From the cell containing the given text, extract its center point as (X, Y) coordinate. 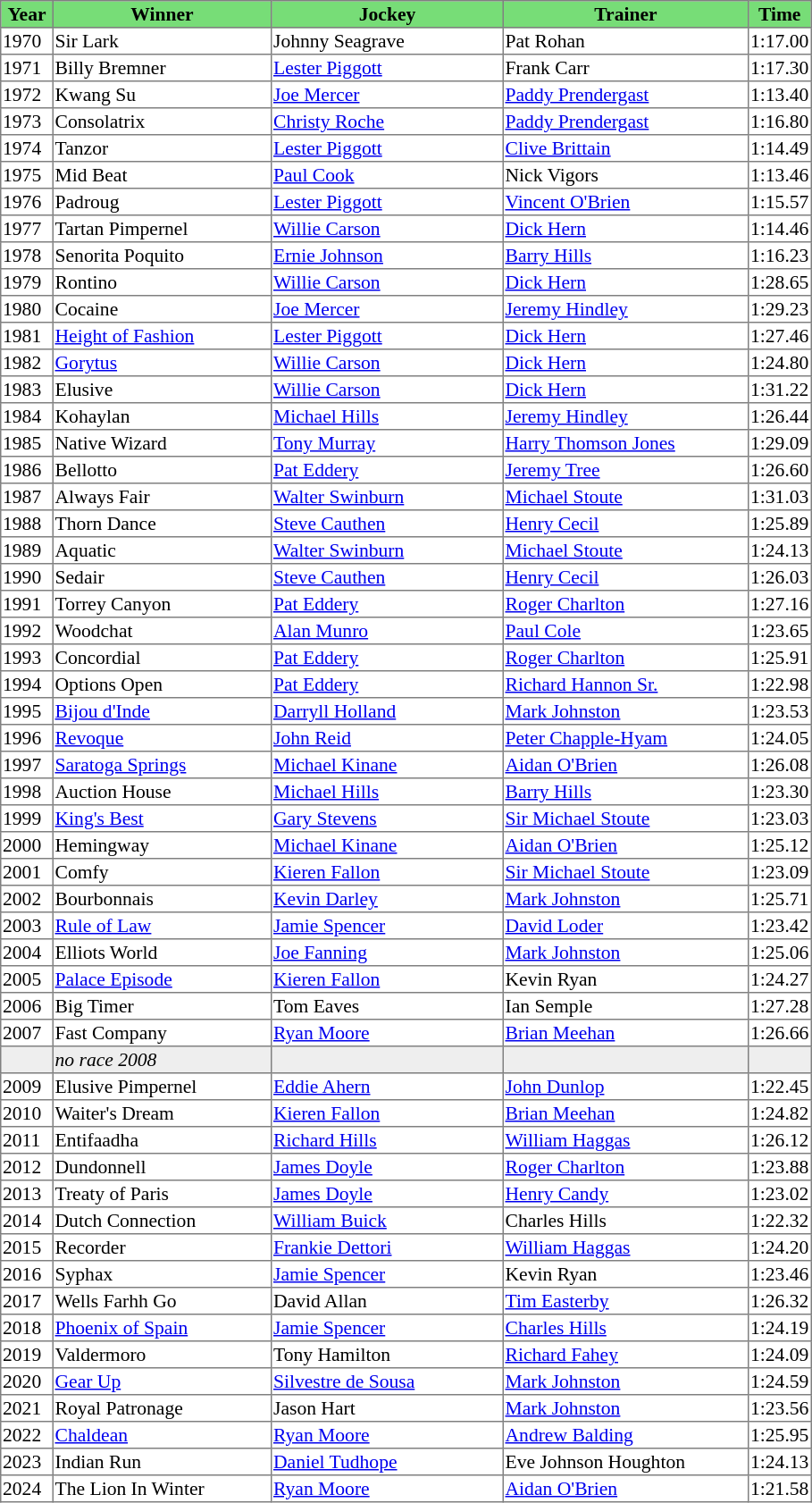
2019 (27, 1355)
1:13.40 (780, 95)
1997 (27, 765)
Syphax (162, 1274)
1978 (27, 256)
1996 (27, 738)
1994 (27, 684)
Henry Candy (625, 1194)
Jockey (388, 14)
1972 (27, 95)
Woodchat (162, 631)
1985 (27, 443)
David Loder (625, 926)
Valdermoro (162, 1355)
1:31.22 (780, 390)
1:24.82 (780, 1113)
1970 (27, 41)
Gear Up (162, 1381)
1:23.02 (780, 1194)
Vincent O'Brien (625, 202)
2007 (27, 1033)
Treaty of Paris (162, 1194)
Dundonnell (162, 1167)
1977 (27, 229)
1:14.46 (780, 229)
Frankie Dettori (388, 1247)
1980 (27, 309)
Always Fair (162, 497)
2020 (27, 1381)
1989 (27, 550)
2004 (27, 953)
1991 (27, 604)
1:22.45 (780, 1087)
Christy Roche (388, 122)
Richard Hills (388, 1140)
1:23.42 (780, 926)
Saratoga Springs (162, 765)
1:27.28 (780, 1006)
John Reid (388, 738)
Palace Episode (162, 979)
1:24.09 (780, 1355)
2003 (27, 926)
Richard Fahey (625, 1355)
2005 (27, 979)
Auction House (162, 792)
1:25.91 (780, 658)
1975 (27, 175)
Kevin Darley (388, 899)
Thorn Dance (162, 524)
2000 (27, 845)
2024 (27, 1489)
Silvestre de Sousa (388, 1381)
Nick Vigors (625, 175)
1:31.03 (780, 497)
Bourbonnais (162, 899)
1:29.23 (780, 309)
1:23.88 (780, 1167)
no race 2008 (162, 1060)
1:14.49 (780, 148)
Bijou d'Inde (162, 711)
Elusive Pimpernel (162, 1087)
Mid Beat (162, 175)
2023 (27, 1462)
Tony Murray (388, 443)
1:13.46 (780, 175)
1995 (27, 711)
Recorder (162, 1247)
Jason Hart (388, 1408)
Tom Eaves (388, 1006)
1999 (27, 819)
Rontino (162, 282)
1974 (27, 148)
2012 (27, 1167)
1:23.09 (780, 872)
1:23.30 (780, 792)
Sir Lark (162, 41)
1:27.46 (780, 336)
2021 (27, 1408)
Phoenix of Spain (162, 1328)
Eddie Ahern (388, 1087)
1:24.19 (780, 1328)
David Allan (388, 1301)
Revoque (162, 738)
2010 (27, 1113)
Concordial (162, 658)
1:23.03 (780, 819)
Richard Hannon Sr. (625, 684)
2001 (27, 872)
1:23.53 (780, 711)
2017 (27, 1301)
Sedair (162, 577)
1:24.05 (780, 738)
2015 (27, 1247)
1:21.58 (780, 1489)
1:23.46 (780, 1274)
Senorita Poquito (162, 256)
Ian Semple (625, 1006)
1:26.44 (780, 416)
1:24.27 (780, 979)
Harry Thomson Jones (625, 443)
Peter Chapple-Hyam (625, 738)
Chaldean (162, 1435)
Year (27, 14)
Big Timer (162, 1006)
Alan Munro (388, 631)
Joe Fanning (388, 953)
Height of Fashion (162, 336)
Waiter's Dream (162, 1113)
1:25.06 (780, 953)
1983 (27, 390)
1:29.09 (780, 443)
2002 (27, 899)
Aquatic (162, 550)
1971 (27, 68)
1:16.23 (780, 256)
Entifaadha (162, 1140)
Tony Hamilton (388, 1355)
1:15.57 (780, 202)
Indian Run (162, 1462)
Wells Farhh Go (162, 1301)
1:22.98 (780, 684)
Darryll Holland (388, 711)
1:25.71 (780, 899)
2009 (27, 1087)
Tim Easterby (625, 1301)
Comfy (162, 872)
1:24.20 (780, 1247)
1:26.03 (780, 577)
1992 (27, 631)
Frank Carr (625, 68)
Daniel Tudhope (388, 1462)
2006 (27, 1006)
Tanzor (162, 148)
Consolatrix (162, 122)
Dutch Connection (162, 1221)
The Lion In Winter (162, 1489)
Tartan Pimpernel (162, 229)
1993 (27, 658)
1:16.80 (780, 122)
1:23.56 (780, 1408)
Kohaylan (162, 416)
1:24.80 (780, 363)
Bellotto (162, 470)
Hemingway (162, 845)
1988 (27, 524)
Native Wizard (162, 443)
1:23.65 (780, 631)
Eve Johnson Houghton (625, 1462)
1:26.12 (780, 1140)
Gary Stevens (388, 819)
Time (780, 14)
Elliots World (162, 953)
2014 (27, 1221)
2022 (27, 1435)
Royal Patronage (162, 1408)
2016 (27, 1274)
1986 (27, 470)
1979 (27, 282)
Clive Brittain (625, 148)
Pat Rohan (625, 41)
Jeremy Tree (625, 470)
1982 (27, 363)
John Dunlop (625, 1087)
1:25.89 (780, 524)
1:26.08 (780, 765)
Winner (162, 14)
1987 (27, 497)
Billy Bremner (162, 68)
1:22.32 (780, 1221)
2018 (27, 1328)
Ernie Johnson (388, 256)
1998 (27, 792)
Johnny Seagrave (388, 41)
1976 (27, 202)
1:25.95 (780, 1435)
Cocaine (162, 309)
Paul Cole (625, 631)
1:17.00 (780, 41)
Trainer (625, 14)
Kwang Su (162, 95)
Andrew Balding (625, 1435)
Options Open (162, 684)
William Buick (388, 1221)
2011 (27, 1140)
1:25.12 (780, 845)
1:27.16 (780, 604)
1:28.65 (780, 282)
1:26.60 (780, 470)
1984 (27, 416)
Gorytus (162, 363)
1973 (27, 122)
Paul Cook (388, 175)
1:17.30 (780, 68)
Torrey Canyon (162, 604)
1990 (27, 577)
1:26.66 (780, 1033)
1:26.32 (780, 1301)
King's Best (162, 819)
Rule of Law (162, 926)
1981 (27, 336)
1:24.59 (780, 1381)
2013 (27, 1194)
Padroug (162, 202)
Elusive (162, 390)
Fast Company (162, 1033)
